Scan for the cell matching the given text and deliver its (X, Y) coordinate at center. 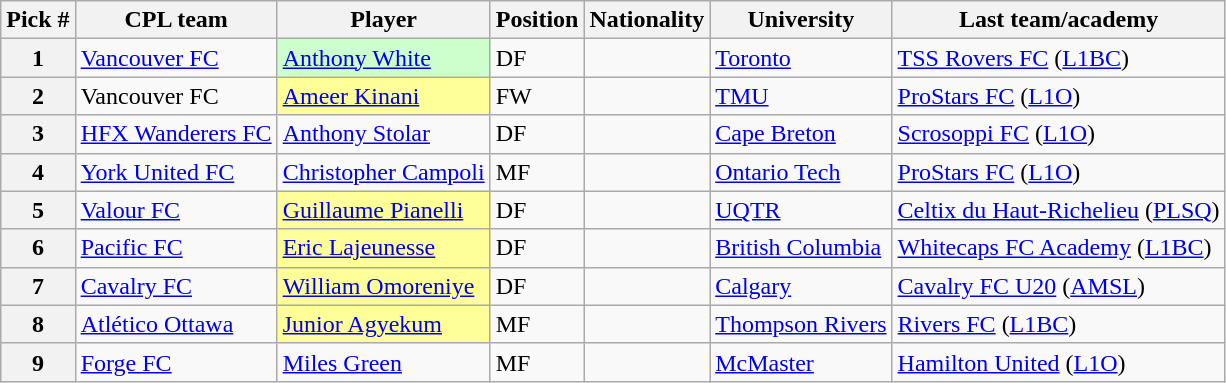
UQTR (801, 210)
Anthony White (384, 58)
Hamilton United (L1O) (1058, 362)
Junior Agyekum (384, 324)
Eric Lajeunesse (384, 248)
Cavalry FC U20 (AMSL) (1058, 286)
FW (537, 96)
Ameer Kinani (384, 96)
Anthony Stolar (384, 134)
William Omoreniye (384, 286)
Valour FC (176, 210)
Cavalry FC (176, 286)
Pacific FC (176, 248)
Player (384, 20)
Rivers FC (L1BC) (1058, 324)
University (801, 20)
British Columbia (801, 248)
Celtix du Haut-Richelieu (PLSQ) (1058, 210)
HFX Wanderers FC (176, 134)
Cape Breton (801, 134)
Atlético Ottawa (176, 324)
Christopher Campoli (384, 172)
5 (38, 210)
York United FC (176, 172)
Pick # (38, 20)
Forge FC (176, 362)
3 (38, 134)
Calgary (801, 286)
1 (38, 58)
7 (38, 286)
CPL team (176, 20)
Toronto (801, 58)
Scrosoppi FC (L1O) (1058, 134)
9 (38, 362)
4 (38, 172)
Miles Green (384, 362)
Whitecaps FC Academy (L1BC) (1058, 248)
Ontario Tech (801, 172)
McMaster (801, 362)
6 (38, 248)
2 (38, 96)
Thompson Rivers (801, 324)
Nationality (647, 20)
TMU (801, 96)
TSS Rovers FC (L1BC) (1058, 58)
Position (537, 20)
8 (38, 324)
Guillaume Pianelli (384, 210)
Last team/academy (1058, 20)
